From the cell containing the given text, extract its center point as (X, Y) coordinate. 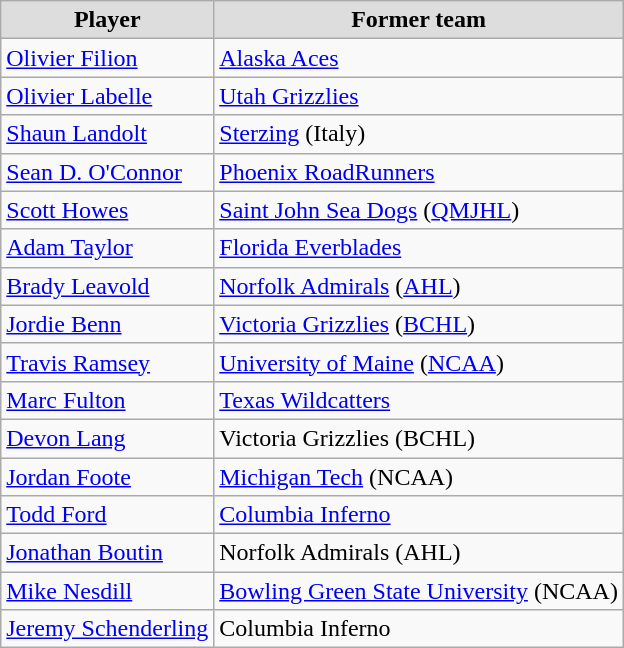
Jonathan Boutin (108, 553)
Player (108, 20)
Todd Ford (108, 515)
University of Maine (NCAA) (419, 362)
Michigan Tech (NCAA) (419, 477)
Shaun Landolt (108, 134)
Jordan Foote (108, 477)
Saint John Sea Dogs (QMJHL) (419, 210)
Utah Grizzlies (419, 96)
Olivier Filion (108, 58)
Adam Taylor (108, 248)
Olivier Labelle (108, 96)
Bowling Green State University (NCAA) (419, 591)
Alaska Aces (419, 58)
Marc Fulton (108, 400)
Jordie Benn (108, 324)
Jeremy Schenderling (108, 629)
Former team (419, 20)
Brady Leavold (108, 286)
Scott Howes (108, 210)
Sean D. O'Connor (108, 172)
Florida Everblades (419, 248)
Texas Wildcatters (419, 400)
Travis Ramsey (108, 362)
Sterzing (Italy) (419, 134)
Devon Lang (108, 438)
Phoenix RoadRunners (419, 172)
Mike Nesdill (108, 591)
